Determine the (X, Y) coordinate at the center of the cell enclosing the given text.  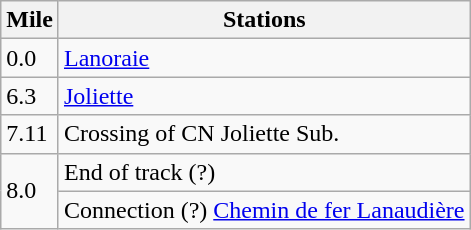
Stations (264, 20)
Joliette (264, 96)
Lanoraie (264, 58)
8.0 (30, 191)
End of track (?) (264, 172)
6.3 (30, 96)
Mile (30, 20)
0.0 (30, 58)
7.11 (30, 134)
Connection (?) Chemin de fer Lanaudière (264, 210)
Crossing of CN Joliette Sub. (264, 134)
